Extract the (x, y) coordinate from the center of the cell holding the provided text.  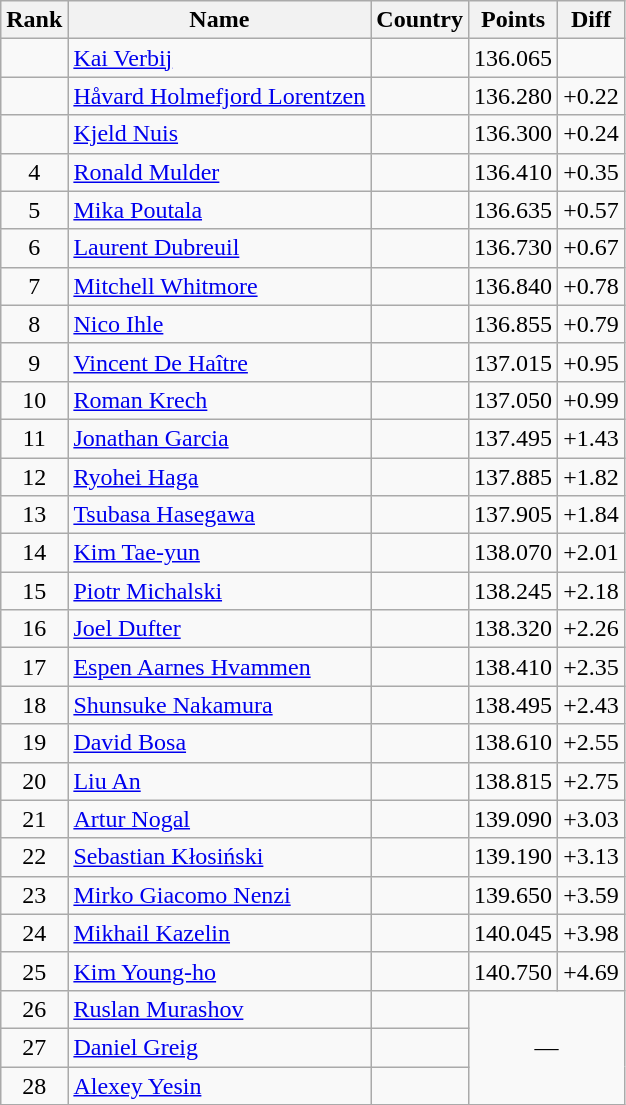
16 (34, 629)
Diff (592, 20)
+0.24 (592, 134)
22 (34, 857)
+2.75 (592, 781)
138.070 (514, 553)
+3.03 (592, 819)
23 (34, 895)
Mirko Giacomo Nenzi (220, 895)
+0.79 (592, 324)
14 (34, 553)
+1.82 (592, 477)
10 (34, 400)
26 (34, 1009)
+2.26 (592, 629)
Roman Krech (220, 400)
140.045 (514, 933)
Tsubasa Hasegawa (220, 515)
+1.84 (592, 515)
136.300 (514, 134)
13 (34, 515)
Kai Verbij (220, 58)
Shunsuke Nakamura (220, 705)
Espen Aarnes Hvammen (220, 667)
140.750 (514, 971)
+0.35 (592, 172)
11 (34, 438)
137.885 (514, 477)
Country (420, 20)
138.410 (514, 667)
4 (34, 172)
Nico Ihle (220, 324)
Mitchell Whitmore (220, 286)
Piotr Michalski (220, 591)
7 (34, 286)
20 (34, 781)
18 (34, 705)
Kim Young-ho (220, 971)
136.855 (514, 324)
24 (34, 933)
137.015 (514, 362)
136.065 (514, 58)
Sebastian Kłosiński (220, 857)
Name (220, 20)
138.815 (514, 781)
Rank (34, 20)
138.610 (514, 743)
Jonathan Garcia (220, 438)
+0.99 (592, 400)
Ryohei Haga (220, 477)
— (547, 1047)
25 (34, 971)
137.050 (514, 400)
David Bosa (220, 743)
137.495 (514, 438)
+2.35 (592, 667)
139.650 (514, 895)
Kjeld Nuis (220, 134)
15 (34, 591)
+0.95 (592, 362)
+2.18 (592, 591)
21 (34, 819)
138.495 (514, 705)
Joel Dufter (220, 629)
17 (34, 667)
137.905 (514, 515)
138.320 (514, 629)
136.280 (514, 96)
136.840 (514, 286)
Artur Nogal (220, 819)
+1.43 (592, 438)
28 (34, 1085)
8 (34, 324)
+0.67 (592, 248)
Mika Poutala (220, 210)
+0.78 (592, 286)
Points (514, 20)
136.410 (514, 172)
+2.55 (592, 743)
+4.69 (592, 971)
Ronald Mulder (220, 172)
Alexey Yesin (220, 1085)
Mikhail Kazelin (220, 933)
139.190 (514, 857)
+2.43 (592, 705)
5 (34, 210)
Laurent Dubreuil (220, 248)
Ruslan Murashov (220, 1009)
19 (34, 743)
139.090 (514, 819)
9 (34, 362)
Liu An (220, 781)
Kim Tae-yun (220, 553)
Vincent De Haître (220, 362)
Håvard Holmefjord Lorentzen (220, 96)
+0.57 (592, 210)
Daniel Greig (220, 1047)
27 (34, 1047)
+3.13 (592, 857)
138.245 (514, 591)
136.730 (514, 248)
+3.98 (592, 933)
6 (34, 248)
136.635 (514, 210)
+3.59 (592, 895)
12 (34, 477)
+0.22 (592, 96)
+2.01 (592, 553)
